Provide the [X, Y] coordinate of the cell's center where the given text is located.  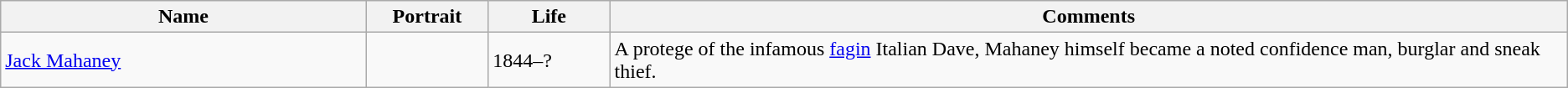
Portrait [427, 17]
Comments [1089, 17]
Life [549, 17]
A protege of the infamous fagin Italian Dave, Mahaney himself became a noted confidence man, burglar and sneak thief. [1089, 60]
Name [183, 17]
1844–? [549, 60]
Jack Mahaney [183, 60]
